Detect which cell encompasses the target text, then output its [x, y] center coordinate. 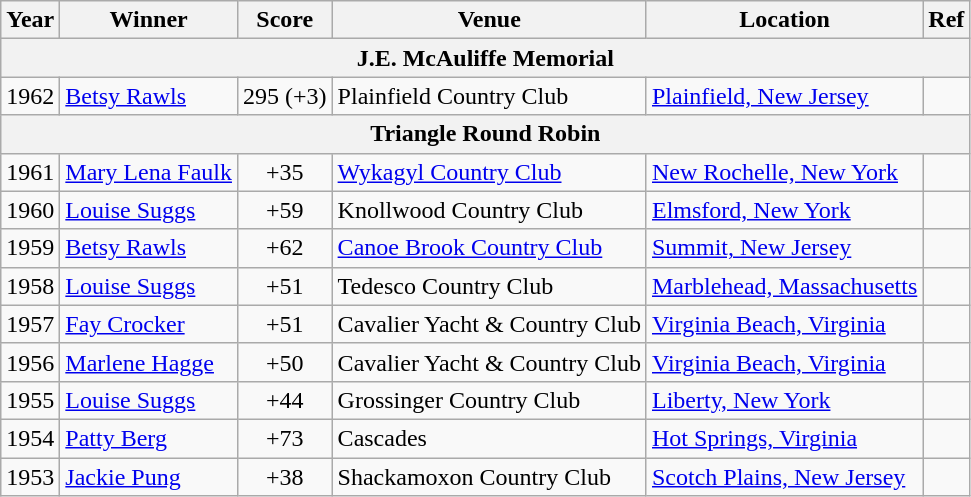
Shackamoxon Country Club [489, 477]
Cascades [489, 438]
1960 [30, 210]
Winner [149, 20]
1955 [30, 400]
295 (+3) [284, 96]
Tedesco Country Club [489, 286]
1953 [30, 477]
1958 [30, 286]
+62 [284, 248]
Hot Springs, Virginia [784, 438]
+50 [284, 362]
Plainfield Country Club [489, 96]
Patty Berg [149, 438]
+38 [284, 477]
1959 [30, 248]
J.E. McAuliffe Memorial [486, 58]
Location [784, 20]
Jackie Pung [149, 477]
1954 [30, 438]
Score [284, 20]
1956 [30, 362]
Grossinger Country Club [489, 400]
Triangle Round Robin [486, 134]
+44 [284, 400]
Plainfield, New Jersey [784, 96]
New Rochelle, New York [784, 172]
Summit, New Jersey [784, 248]
Liberty, New York [784, 400]
Canoe Brook Country Club [489, 248]
Fay Crocker [149, 324]
Scotch Plains, New Jersey [784, 477]
+59 [284, 210]
Year [30, 20]
1961 [30, 172]
1962 [30, 96]
Ref [946, 20]
Mary Lena Faulk [149, 172]
1957 [30, 324]
Marblehead, Massachusetts [784, 286]
Marlene Hagge [149, 362]
Knollwood Country Club [489, 210]
Venue [489, 20]
+73 [284, 438]
Elmsford, New York [784, 210]
Wykagyl Country Club [489, 172]
+35 [284, 172]
